Identify which cell holds the provided text, then report its [X, Y] central coordinate. 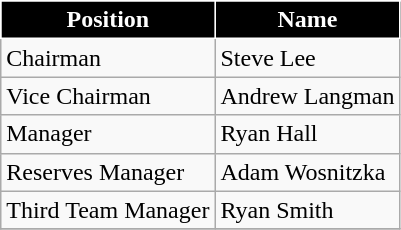
Ryan Hall [308, 134]
Adam Wosnitzka [308, 172]
Third Team Manager [108, 210]
Chairman [108, 58]
Ryan Smith [308, 210]
Andrew Langman [308, 96]
Manager [108, 134]
Vice Chairman [108, 96]
Position [108, 20]
Reserves Manager [108, 172]
Steve Lee [308, 58]
Name [308, 20]
